Detect which cell encompasses the target text, then output its [X, Y] center coordinate. 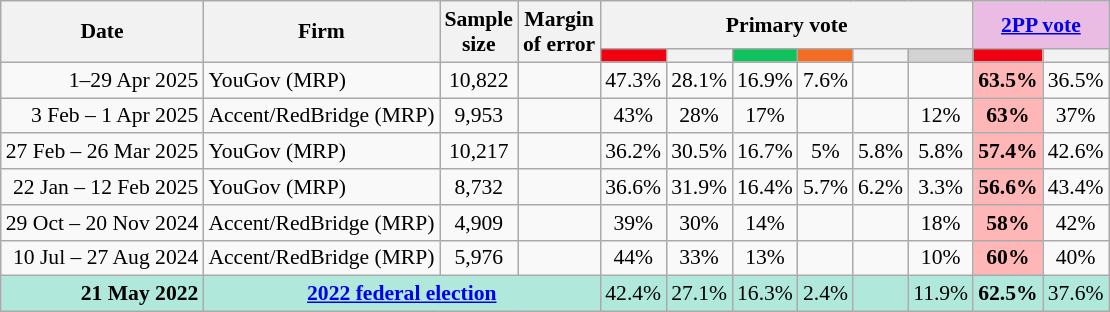
Primary vote [786, 25]
42.4% [633, 294]
31.9% [699, 187]
14% [765, 223]
37.6% [1076, 294]
30% [699, 223]
4,909 [479, 223]
57.4% [1008, 152]
27 Feb – 26 Mar 2025 [102, 152]
17% [765, 116]
27.1% [699, 294]
28.1% [699, 80]
43.4% [1076, 187]
1–29 Apr 2025 [102, 80]
28% [699, 116]
58% [1008, 223]
36.2% [633, 152]
62.5% [1008, 294]
43% [633, 116]
44% [633, 258]
10,822 [479, 80]
11.9% [940, 294]
30.5% [699, 152]
8,732 [479, 187]
Firm [321, 32]
16.7% [765, 152]
3.3% [940, 187]
2022 federal election [402, 294]
36.5% [1076, 80]
Marginof error [559, 32]
2PP vote [1040, 25]
42% [1076, 223]
2.4% [826, 294]
Samplesize [479, 32]
29 Oct – 20 Nov 2024 [102, 223]
63.5% [1008, 80]
10,217 [479, 152]
63% [1008, 116]
47.3% [633, 80]
21 May 2022 [102, 294]
22 Jan – 12 Feb 2025 [102, 187]
39% [633, 223]
7.6% [826, 80]
5,976 [479, 258]
16.9% [765, 80]
18% [940, 223]
5% [826, 152]
5.7% [826, 187]
36.6% [633, 187]
56.6% [1008, 187]
37% [1076, 116]
16.4% [765, 187]
16.3% [765, 294]
13% [765, 258]
9,953 [479, 116]
40% [1076, 258]
33% [699, 258]
3 Feb – 1 Apr 2025 [102, 116]
60% [1008, 258]
12% [940, 116]
6.2% [880, 187]
42.6% [1076, 152]
10 Jul – 27 Aug 2024 [102, 258]
Date [102, 32]
10% [940, 258]
